Extract the (x, y) coordinate from the center of the cell holding the provided text.  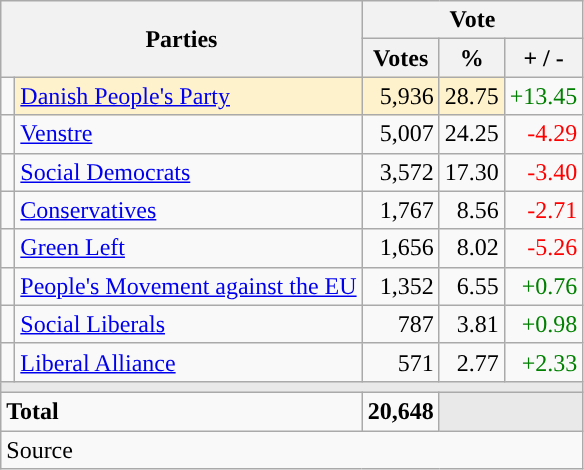
Green Left (188, 248)
Total (182, 411)
787 (400, 324)
-2.71 (544, 210)
Liberal Alliance (188, 362)
+13.45 (544, 96)
+ / - (544, 58)
-4.29 (544, 134)
Venstre (188, 134)
% (472, 58)
-5.26 (544, 248)
-3.40 (544, 172)
Danish People's Party (188, 96)
People's Movement against the EU (188, 286)
2.77 (472, 362)
5,007 (400, 134)
571 (400, 362)
8.56 (472, 210)
5,936 (400, 96)
Conservatives (188, 210)
Votes (400, 58)
6.55 (472, 286)
Parties (182, 39)
3,572 (400, 172)
8.02 (472, 248)
1,767 (400, 210)
Social Liberals (188, 324)
24.25 (472, 134)
1,352 (400, 286)
+0.98 (544, 324)
20,648 (400, 411)
Social Democrats (188, 172)
28.75 (472, 96)
Source (292, 449)
3.81 (472, 324)
1,656 (400, 248)
+2.33 (544, 362)
Vote (472, 20)
+0.76 (544, 286)
17.30 (472, 172)
